Scan for the cell matching the given text and deliver its (X, Y) coordinate at center. 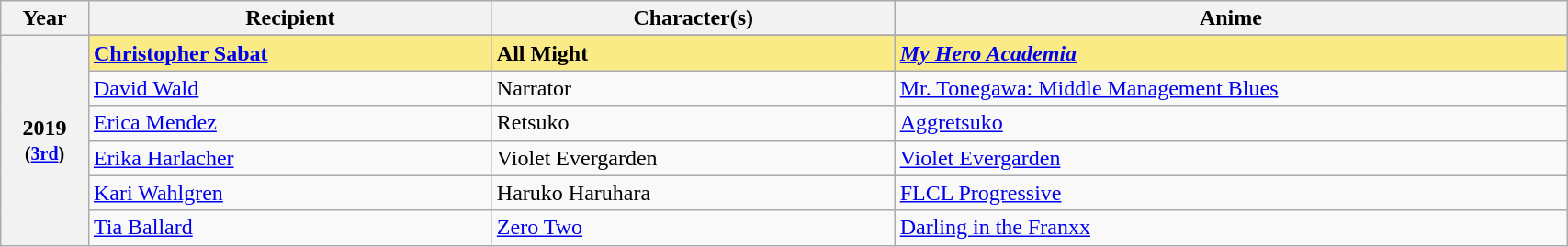
Zero Two (693, 228)
Anime (1231, 18)
Erica Mendez (290, 123)
All Might (693, 53)
Darling in the Franxx (1231, 228)
Recipient (290, 18)
Kari Wahlgren (290, 193)
FLCL Progressive (1231, 193)
Erika Harlacher (290, 158)
Aggretsuko (1231, 123)
Christopher Sabat (290, 53)
Tia Ballard (290, 228)
Mr. Tonegawa: Middle Management Blues (1231, 88)
My Hero Academia (1231, 53)
Character(s) (693, 18)
2019 (3rd) (45, 140)
Retsuko (693, 123)
David Wald (290, 88)
Haruko Haruhara (693, 193)
Narrator (693, 88)
Year (45, 18)
